Detect which cell encompasses the target text, then output its [x, y] center coordinate. 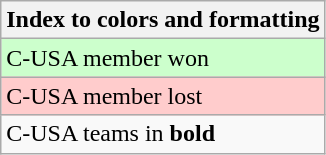
C-USA member lost [163, 96]
C-USA member won [163, 58]
Index to colors and formatting [163, 20]
C-USA teams in bold [163, 134]
